Find where the given text appears and provide that cell's center as [X, Y] coordinate. 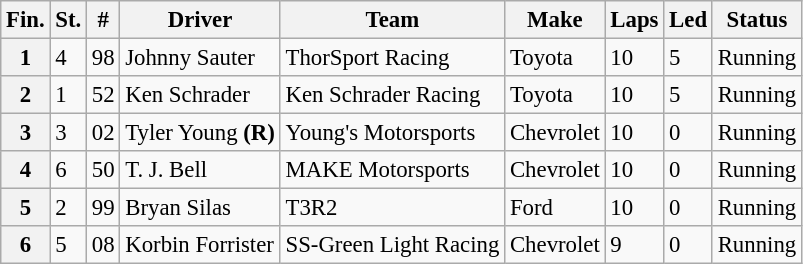
T. J. Bell [200, 170]
MAKE Motorsports [392, 170]
# [104, 20]
Laps [634, 20]
Ford [555, 208]
Ken Schrader Racing [392, 95]
SS-Green Light Racing [392, 245]
Led [688, 20]
99 [104, 208]
52 [104, 95]
08 [104, 245]
9 [634, 245]
Driver [200, 20]
Tyler Young (R) [200, 133]
Make [555, 20]
Ken Schrader [200, 95]
Johnny Sauter [200, 58]
Korbin Forrister [200, 245]
Status [756, 20]
02 [104, 133]
Bryan Silas [200, 208]
St. [68, 20]
ThorSport Racing [392, 58]
Young's Motorsports [392, 133]
T3R2 [392, 208]
98 [104, 58]
50 [104, 170]
Team [392, 20]
Fin. [26, 20]
